Pinpoint the cell where the given text exists, returning its (X, Y) midpoint coordinate. 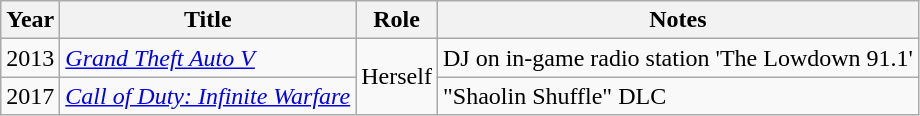
Call of Duty: Infinite Warfare (208, 96)
2017 (30, 96)
2013 (30, 58)
DJ on in-game radio station 'The Lowdown 91.1' (678, 58)
Herself (397, 77)
"Shaolin Shuffle" DLC (678, 96)
Title (208, 20)
Role (397, 20)
Notes (678, 20)
Year (30, 20)
Grand Theft Auto V (208, 58)
